Return [x, y] of the center of cell containing provided text 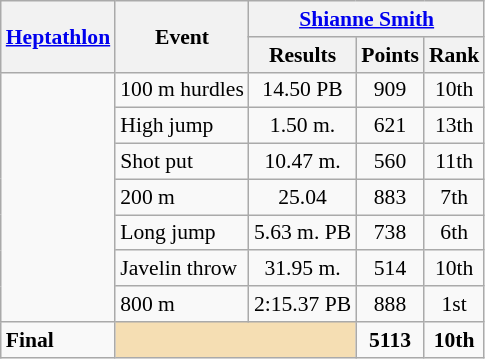
909 [390, 90]
200 m [182, 197]
621 [390, 126]
7th [454, 197]
13th [454, 126]
25.04 [302, 197]
Shot put [182, 162]
738 [390, 233]
5113 [390, 340]
883 [390, 197]
Heptathlon [58, 36]
514 [390, 269]
Long jump [182, 233]
11th [454, 162]
560 [390, 162]
Rank [454, 55]
888 [390, 304]
Event [182, 36]
2:15.37 PB [302, 304]
31.95 m. [302, 269]
Final [58, 340]
1.50 m. [302, 126]
High jump [182, 126]
Results [302, 55]
Javelin throw [182, 269]
14.50 PB [302, 90]
6th [454, 233]
100 m hurdles [182, 90]
800 m [182, 304]
Shianne Smith [367, 19]
10.47 m. [302, 162]
5.63 m. PB [302, 233]
1st [454, 304]
Points [390, 55]
